Pinpoint the cell where the given text exists, returning its [X, Y] midpoint coordinate. 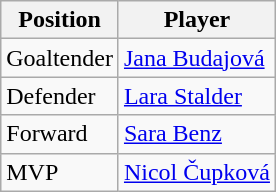
Lara Stalder [196, 96]
Defender [60, 96]
Nicol Čupková [196, 172]
Forward [60, 134]
Sara Benz [196, 134]
Position [60, 20]
Jana Budajová [196, 58]
Player [196, 20]
MVP [60, 172]
Goaltender [60, 58]
